Locate the cell with the specified text and output its (x, y) center coordinate. 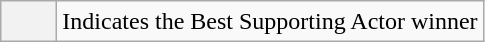
Indicates the Best Supporting Actor winner (270, 22)
